Find where the given text appears and provide that cell's center as (x, y) coordinate. 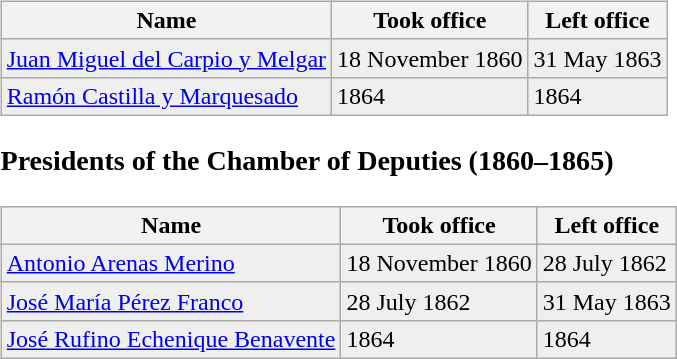
Juan Miguel del Carpio y Melgar (166, 58)
José María Pérez Franco (171, 301)
José Rufino Echenique Benavente (171, 339)
Antonio Arenas Merino (171, 263)
Ramón Castilla y Marquesado (166, 96)
